Return [X, Y] of the center of cell containing provided text 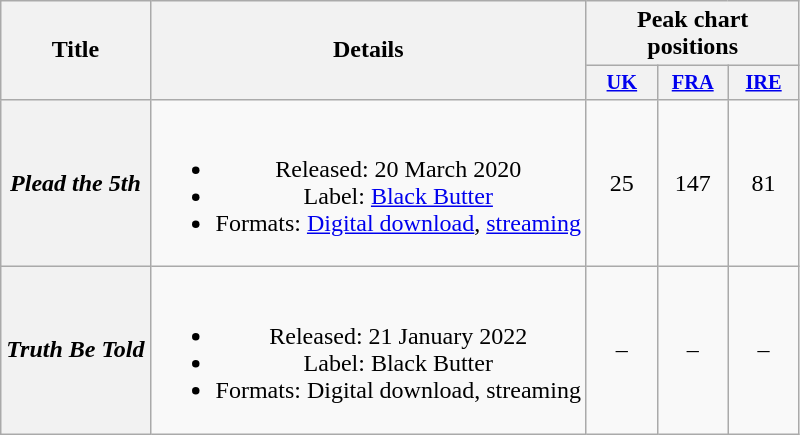
81 [764, 182]
UK [622, 83]
FRA [692, 83]
Details [368, 50]
Truth Be Told [76, 350]
Released: 20 March 2020Label: Black ButterFormats: Digital download, streaming [368, 182]
25 [622, 182]
Released: 21 January 2022Label: Black ButterFormats: Digital download, streaming [368, 350]
Plead the 5th [76, 182]
IRE [764, 83]
Peak chart positions [692, 34]
Title [76, 50]
147 [692, 182]
